Find where the given text appears and provide that cell's center as (X, Y) coordinate. 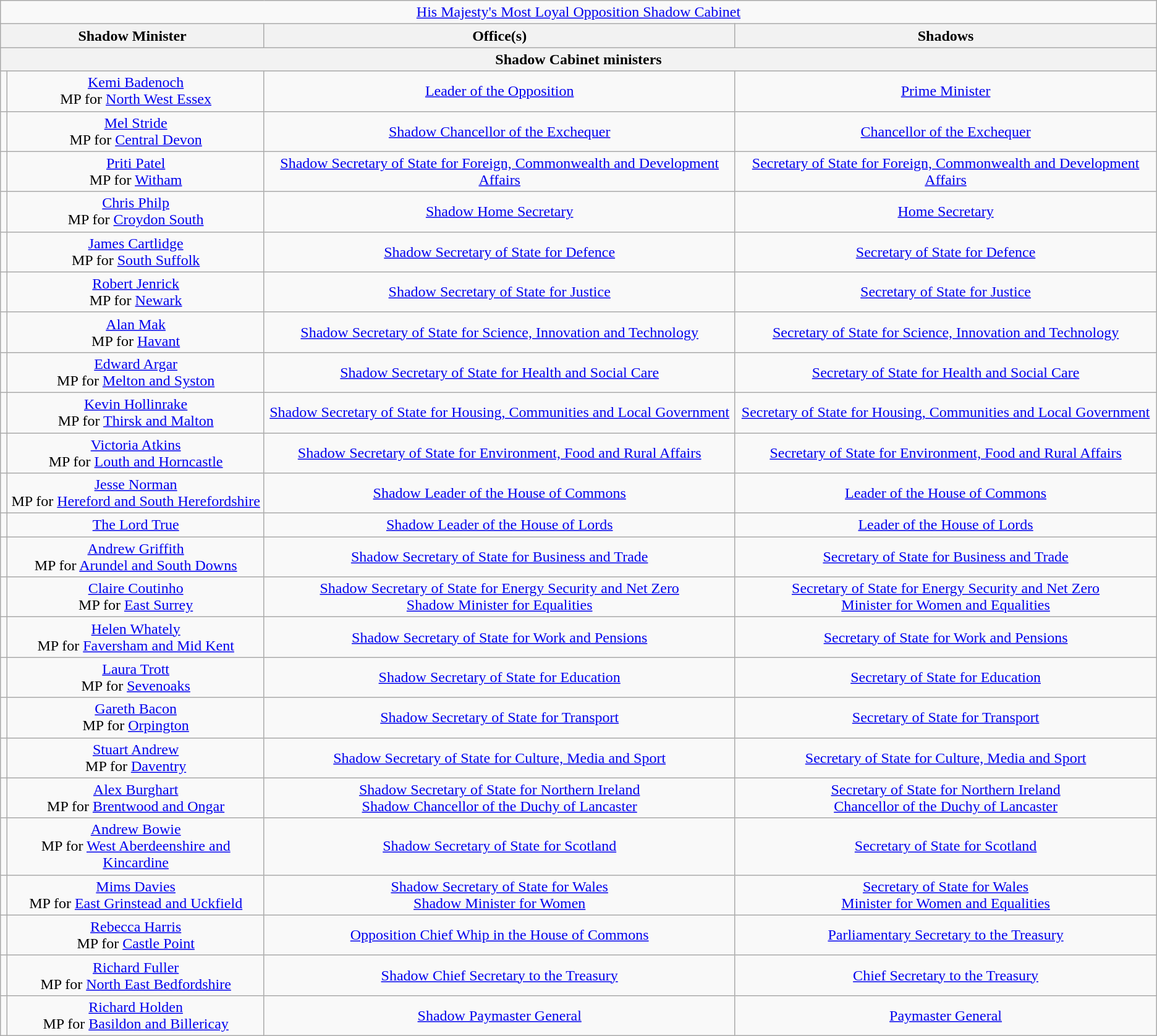
Shadow Chancellor of the Exchequer (499, 131)
Chris PhilpMP for Croydon South (136, 211)
Gareth BaconMP for Orpington (136, 718)
Office(s) (499, 36)
Rebecca HarrisMP for Castle Point (136, 935)
Shadow Secretary of State for Scotland (499, 846)
Jesse NormanMP for Hereford and South Herefordshire (136, 493)
Secretary of State for Culture, Media and Sport (946, 757)
Shadow Secretary of State for Housing, Communities and Local Government (499, 413)
Secretary of State for WalesMinister for Women and Equalities (946, 895)
Richard FullerMP for North East Bedfordshire (136, 975)
Home Secretary (946, 211)
Shadow Home Secretary (499, 211)
Laura TrottMP for Sevenoaks (136, 677)
Shadow Secretary of State for Energy Security and Net ZeroShadow Minister for Equalities (499, 597)
Leader of the House of Commons (946, 493)
Kevin HollinrakeMP for Thirsk and Malton (136, 413)
Leader of the House of Lords (946, 525)
Opposition Chief Whip in the House of Commons (499, 935)
Victoria AtkinsMP for Louth and Horncastle (136, 452)
Andrew BowieMP for West Aberdeenshire and Kincardine (136, 846)
Stuart AndrewMP for Daventry (136, 757)
Secretary of State for Defence (946, 252)
Priti PatelMP for Witham (136, 172)
Claire CoutinhoMP for East Surrey (136, 597)
Secretary of State for Education (946, 677)
Secretary of State for Northern IrelandChancellor of the Duchy of Lancaster (946, 798)
Mims DaviesMP for East Grinstead and Uckfield (136, 895)
Secretary of State for Foreign, Commonwealth and Development Affairs (946, 172)
Paymaster General (946, 1016)
Alex BurghartMP for Brentwood and Ongar (136, 798)
Alan MakMP for Havant (136, 332)
Shadow Leader of the House of Commons (499, 493)
Leader of the Opposition (499, 91)
Andrew GriffithMP for Arundel and South Downs (136, 557)
His Majesty's Most Loyal Opposition Shadow Cabinet (578, 12)
Richard HoldenMP for Basildon and Billericay (136, 1016)
The Lord True (136, 525)
Chief Secretary to the Treasury (946, 975)
Kemi BadenochMP for North West Essex (136, 91)
Shadow Minister (132, 36)
Shadow Paymaster General (499, 1016)
Shadow Secretary of State for Culture, Media and Sport (499, 757)
Secretary of State for Scotland (946, 846)
Edward ArgarMP for Melton and Syston (136, 372)
Secretary of State for Justice (946, 292)
Shadow Secretary of State for Northern IrelandShadow Chancellor of the Duchy of Lancaster (499, 798)
Shadow Chief Secretary to the Treasury (499, 975)
Chancellor of the Exchequer (946, 131)
Secretary of State for Energy Security and Net ZeroMinister for Women and Equalities (946, 597)
Shadow Secretary of State for Justice (499, 292)
Prime Minister (946, 91)
Secretary of State for Housing, Communities and Local Government (946, 413)
Shadow Secretary of State for Work and Pensions (499, 638)
Secretary of State for Science, Innovation and Technology (946, 332)
Shadow Secretary of State for Transport (499, 718)
James CartlidgeMP for South Suffolk (136, 252)
Secretary of State for Environment, Food and Rural Affairs (946, 452)
Mel StrideMP for Central Devon (136, 131)
Shadow Cabinet ministers (578, 59)
Shadow Secretary of State for WalesShadow Minister for Women (499, 895)
Shadow Secretary of State for Education (499, 677)
Shadow Secretary of State for Environment, Food and Rural Affairs (499, 452)
Secretary of State for Transport (946, 718)
Parliamentary Secretary to the Treasury (946, 935)
Helen WhatelyMP for Faversham and Mid Kent (136, 638)
Robert JenrickMP for Newark (136, 292)
Shadow Secretary of State for Science, Innovation and Technology (499, 332)
Shadow Secretary of State for Foreign, Commonwealth and Development Affairs (499, 172)
Secretary of State for Health and Social Care (946, 372)
Secretary of State for Work and Pensions (946, 638)
Shadow Secretary of State for Defence (499, 252)
Secretary of State for Business and Trade (946, 557)
Shadow Secretary of State for Business and Trade (499, 557)
Shadow Secretary of State for Health and Social Care (499, 372)
Shadows (946, 36)
Shadow Leader of the House of Lords (499, 525)
